Extract the [x, y] coordinate from the center of the cell holding the provided text.  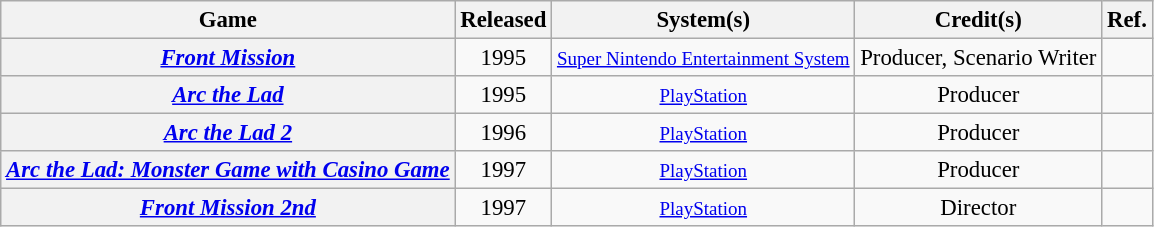
1996 [504, 133]
System(s) [704, 20]
Super Nintendo Entertainment System [704, 58]
Game [228, 20]
Arc the Lad: Monster Game with Casino Game [228, 170]
Credit(s) [978, 20]
Released [504, 20]
Arc the Lad [228, 95]
Ref. [1127, 20]
Director [978, 208]
Arc the Lad 2 [228, 133]
Producer, Scenario Writer [978, 58]
Front Mission 2nd [228, 208]
Front Mission [228, 58]
